Provide the [x, y] coordinate of the cell's center where the given text is located.  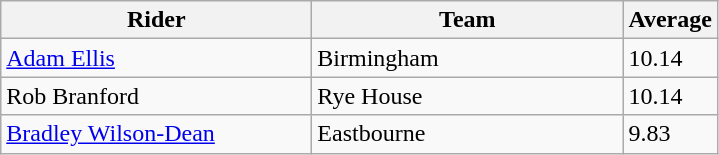
Rob Branford [156, 96]
Rider [156, 20]
Eastbourne [468, 134]
Birmingham [468, 58]
9.83 [670, 134]
Bradley Wilson-Dean [156, 134]
Average [670, 20]
Rye House [468, 96]
Adam Ellis [156, 58]
Team [468, 20]
